From the cell containing the given text, extract its center point as [X, Y] coordinate. 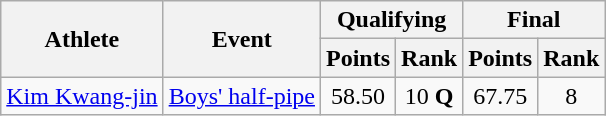
Event [242, 39]
Boys' half-pipe [242, 96]
Final [534, 20]
10 Q [430, 96]
67.75 [500, 96]
58.50 [358, 96]
Kim Kwang-jin [82, 96]
Athlete [82, 39]
Qualifying [391, 20]
8 [572, 96]
